Determine the (X, Y) coordinate at the center of the cell enclosing the given text.  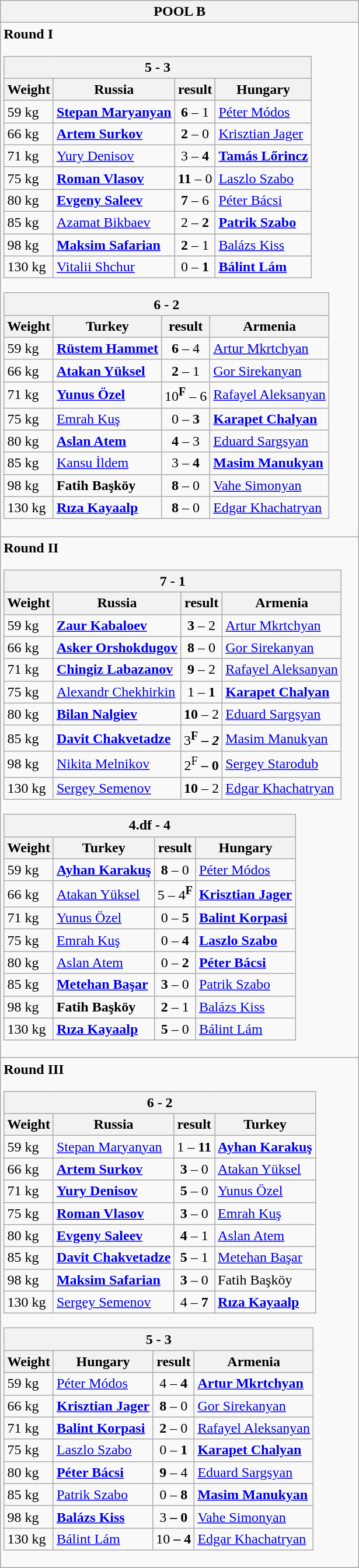
7 – 6 (195, 200)
2F – 0 (201, 764)
7 - 1 (173, 581)
3 – 2 (201, 625)
Asker Orshokdugov (117, 647)
3F – 2 (201, 738)
10F – 6 (186, 394)
0 – 4 (175, 940)
4 – 7 (194, 1302)
Vitalii Shchur (114, 267)
4 – 3 (186, 441)
9 – 4 (174, 1472)
5 – 1 (194, 1258)
Rüstem Hammet (107, 348)
4 – 4 (174, 1384)
11 – 0 (195, 178)
Chingiz Labazanov (117, 670)
Tamás Lőrincz (263, 156)
0 – 5 (175, 918)
6 – 4 (186, 348)
POOL B (180, 12)
4 – 1 (194, 1235)
Alexandr Chekhirkin (117, 692)
Sergey Starodub (282, 764)
9 – 2 (201, 670)
1 – 1 (201, 692)
Bilan Nalgiev (117, 714)
10 – 4 (174, 1539)
Azamat Bikbaev (114, 223)
6 – 1 (195, 111)
1 – 11 (194, 1147)
Nikita Melnikov (117, 764)
0 – 8 (174, 1494)
0 – 3 (186, 419)
2 – 2 (195, 223)
Kansu İldem (107, 463)
4.df - 4 (149, 825)
0 – 2 (175, 963)
5 – 4F (175, 894)
Zaur Kabaloev (117, 625)
